Locate the cell with the specified text and output its [x, y] center coordinate. 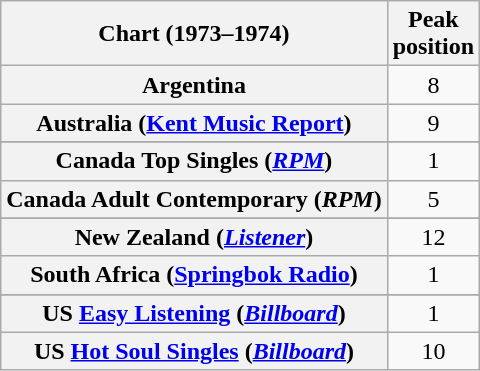
New Zealand (Listener) [194, 237]
Canada Top Singles (RPM) [194, 161]
10 [433, 351]
12 [433, 237]
Chart (1973–1974) [194, 34]
Canada Adult Contemporary (RPM) [194, 199]
US Hot Soul Singles (Billboard) [194, 351]
South Africa (Springbok Radio) [194, 275]
Peakposition [433, 34]
Argentina [194, 85]
5 [433, 199]
US Easy Listening (Billboard) [194, 313]
Australia (Kent Music Report) [194, 123]
8 [433, 85]
9 [433, 123]
